Search for the cell housing the specified text and yield its (x, y) center coordinate. 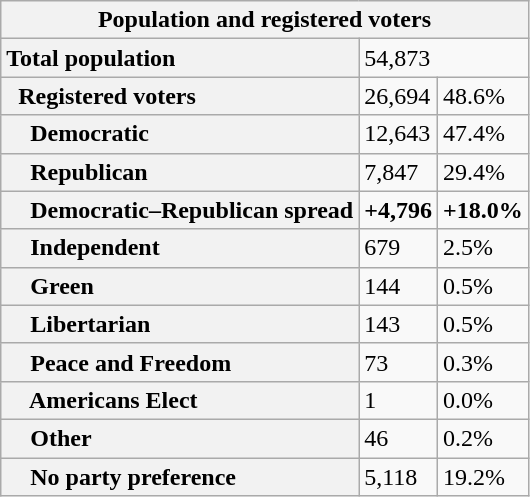
679 (398, 248)
Independent (180, 248)
144 (398, 286)
47.4% (482, 134)
26,694 (398, 96)
73 (398, 362)
0.2% (482, 438)
Americans Elect (180, 400)
12,643 (398, 134)
Republican (180, 172)
2.5% (482, 248)
Registered voters (180, 96)
0.0% (482, 400)
Peace and Freedom (180, 362)
Green (180, 286)
7,847 (398, 172)
0.3% (482, 362)
19.2% (482, 477)
48.6% (482, 96)
Other (180, 438)
143 (398, 324)
+4,796 (398, 210)
1 (398, 400)
Democratic–Republican spread (180, 210)
Total population (180, 58)
+18.0% (482, 210)
Democratic (180, 134)
54,873 (444, 58)
No party preference (180, 477)
46 (398, 438)
29.4% (482, 172)
Libertarian (180, 324)
Population and registered voters (264, 20)
5,118 (398, 477)
